Scan for the cell matching the given text and deliver its [x, y] coordinate at center. 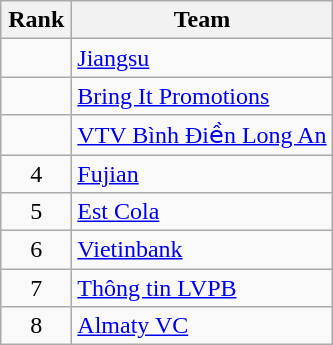
Bring It Promotions [202, 96]
VTV Bình Điền Long An [202, 135]
8 [36, 326]
Thông tin LVPB [202, 288]
Vietinbank [202, 250]
Team [202, 20]
7 [36, 288]
Rank [36, 20]
Est Cola [202, 212]
6 [36, 250]
5 [36, 212]
4 [36, 173]
Almaty VC [202, 326]
Jiangsu [202, 58]
Fujian [202, 173]
